For the text-containing cell, return its midpoint in [x, y] coordinate format. 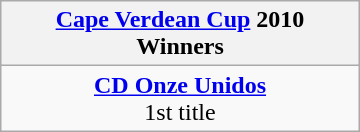
CD Onze Unidos1st title [180, 98]
Cape Verdean Cup 2010Winners [180, 34]
